Determine the [X, Y] coordinate at the center of the cell enclosing the given text.  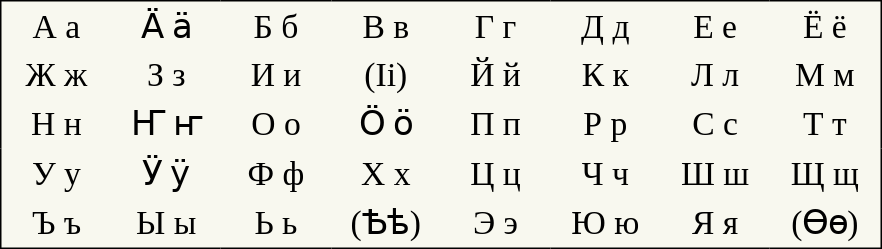
И и [276, 75]
Е е [715, 26]
Ъ ъ [56, 223]
А а [56, 26]
Д д [605, 26]
П п [496, 124]
(Ѣѣ) [386, 223]
У у [56, 173]
Ф ф [276, 173]
Л л [715, 75]
Ӓ ӓ [166, 26]
Т т [826, 124]
Ч ч [605, 173]
Э э [496, 223]
Ӱ ӱ [166, 173]
Я я [715, 223]
С с [715, 124]
Щ щ [826, 173]
Г г [496, 26]
Ы ы [166, 223]
Н н [56, 124]
Ӧ ӧ [386, 124]
Ц ц [496, 173]
В в [386, 26]
О о [276, 124]
Ю ю [605, 223]
Р р [605, 124]
Ь ь [276, 223]
Б б [276, 26]
Ж ж [56, 75]
Х х [386, 173]
Й й [496, 75]
(Ѳѳ) [826, 223]
Ш ш [715, 173]
Ё ё [826, 26]
З з [166, 75]
Ҥ ҥ [166, 124]
(Іі) [386, 75]
М м [826, 75]
К к [605, 75]
